Return (x, y) of the center of cell containing provided text 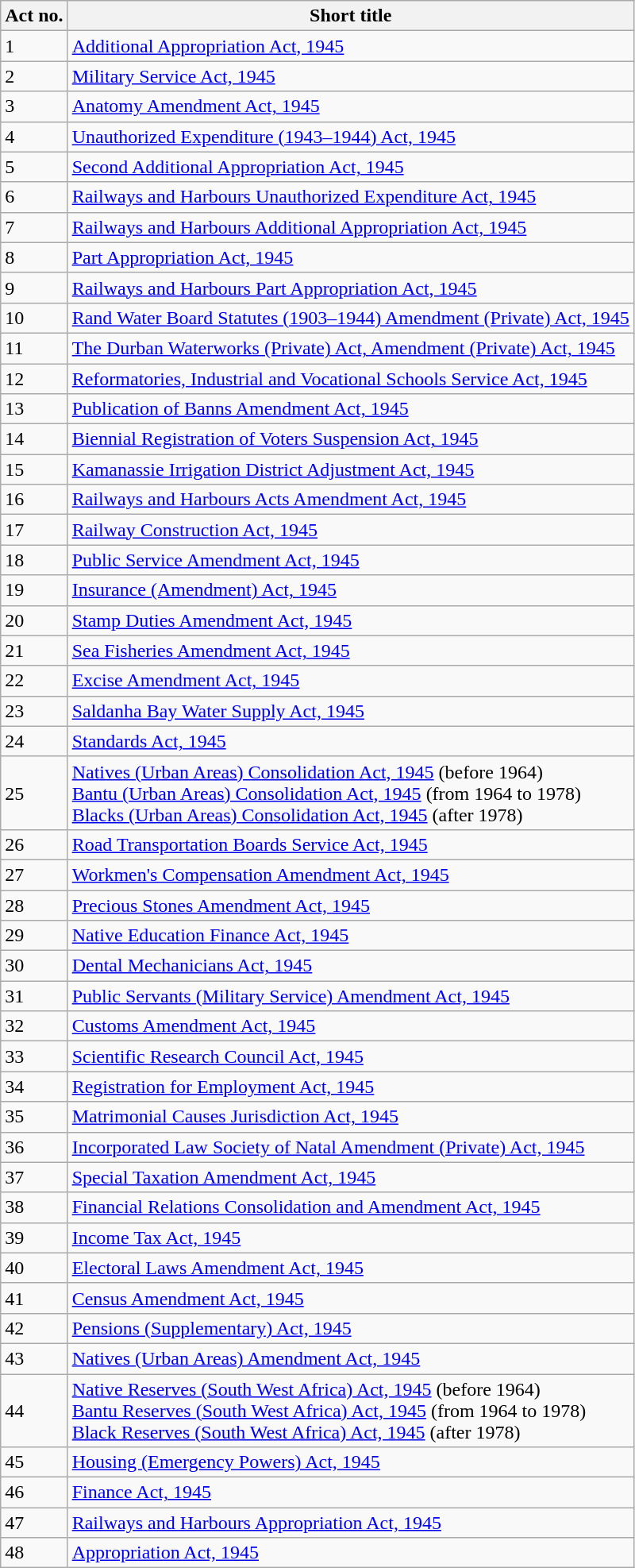
Second Additional Appropriation Act, 1945 (351, 167)
Incorporated Law Society of Natal Amendment (Private) Act, 1945 (351, 1147)
35 (34, 1117)
33 (34, 1056)
11 (34, 348)
Electoral Laws Amendment Act, 1945 (351, 1268)
48 (34, 1553)
37 (34, 1177)
Public Servants (Military Service) Amendment Act, 1945 (351, 996)
1 (34, 46)
Matrimonial Causes Jurisdiction Act, 1945 (351, 1117)
Railways and Harbours Part Appropriation Act, 1945 (351, 288)
Railways and Harbours Unauthorized Expenditure Act, 1945 (351, 197)
29 (34, 936)
45 (34, 1462)
27 (34, 875)
Anatomy Amendment Act, 1945 (351, 106)
23 (34, 711)
10 (34, 318)
Kamanassie Irrigation District Adjustment Act, 1945 (351, 469)
Scientific Research Council Act, 1945 (351, 1056)
42 (34, 1328)
22 (34, 681)
Appropriation Act, 1945 (351, 1553)
43 (34, 1358)
41 (34, 1298)
Housing (Emergency Powers) Act, 1945 (351, 1462)
Act no. (34, 16)
40 (34, 1268)
8 (34, 257)
36 (34, 1147)
Pensions (Supplementary) Act, 1945 (351, 1328)
Finance Act, 1945 (351, 1493)
Railways and Harbours Acts Amendment Act, 1945 (351, 500)
34 (34, 1087)
Biennial Registration of Voters Suspension Act, 1945 (351, 439)
13 (34, 409)
Dental Mechanicians Act, 1945 (351, 966)
25 (34, 793)
Stamp Duties Amendment Act, 1945 (351, 620)
The Durban Waterworks (Private) Act, Amendment (Private) Act, 1945 (351, 348)
7 (34, 227)
Special Taxation Amendment Act, 1945 (351, 1177)
Road Transportation Boards Service Act, 1945 (351, 844)
15 (34, 469)
2 (34, 76)
Financial Relations Consolidation and Amendment Act, 1945 (351, 1207)
28 (34, 905)
44 (34, 1411)
31 (34, 996)
Natives (Urban Areas) Amendment Act, 1945 (351, 1358)
Census Amendment Act, 1945 (351, 1298)
Saldanha Bay Water Supply Act, 1945 (351, 711)
19 (34, 590)
12 (34, 379)
Customs Amendment Act, 1945 (351, 1026)
Precious Stones Amendment Act, 1945 (351, 905)
30 (34, 966)
Sea Fisheries Amendment Act, 1945 (351, 651)
Railways and Harbours Appropriation Act, 1945 (351, 1523)
17 (34, 530)
18 (34, 560)
Unauthorized Expenditure (1943–1944) Act, 1945 (351, 137)
20 (34, 620)
9 (34, 288)
Public Service Amendment Act, 1945 (351, 560)
38 (34, 1207)
Excise Amendment Act, 1945 (351, 681)
5 (34, 167)
26 (34, 844)
Workmen's Compensation Amendment Act, 1945 (351, 875)
Native Education Finance Act, 1945 (351, 936)
14 (34, 439)
Part Appropriation Act, 1945 (351, 257)
46 (34, 1493)
16 (34, 500)
Insurance (Amendment) Act, 1945 (351, 590)
3 (34, 106)
Rand Water Board Statutes (1903–1944) Amendment (Private) Act, 1945 (351, 318)
39 (34, 1238)
4 (34, 137)
Registration for Employment Act, 1945 (351, 1087)
Railways and Harbours Additional Appropriation Act, 1945 (351, 227)
32 (34, 1026)
Reformatories, Industrial and Vocational Schools Service Act, 1945 (351, 379)
47 (34, 1523)
Standards Act, 1945 (351, 741)
Additional Appropriation Act, 1945 (351, 46)
Income Tax Act, 1945 (351, 1238)
Railway Construction Act, 1945 (351, 530)
Publication of Banns Amendment Act, 1945 (351, 409)
Military Service Act, 1945 (351, 76)
Short title (351, 16)
21 (34, 651)
24 (34, 741)
6 (34, 197)
